Detect which cell encompasses the target text, then output its [X, Y] center coordinate. 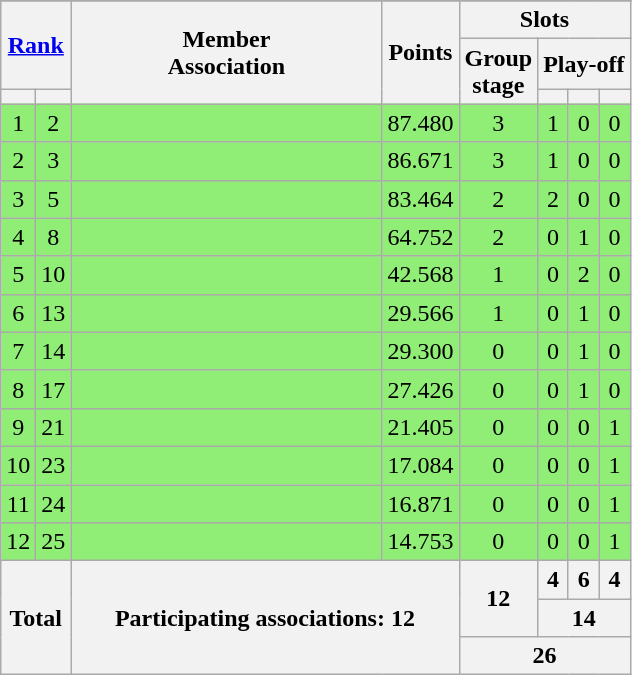
16.871 [420, 503]
Slots [544, 20]
13 [54, 313]
Groupstage [498, 72]
83.464 [420, 199]
86.671 [420, 161]
42.568 [420, 275]
29.300 [420, 351]
27.426 [420, 389]
Total [36, 618]
25 [54, 542]
17 [54, 389]
23 [54, 465]
21.405 [420, 427]
Rank [36, 45]
Points [420, 52]
21 [54, 427]
14.753 [420, 542]
17.084 [420, 465]
26 [544, 656]
MemberAssociation [226, 52]
11 [18, 503]
64.752 [420, 237]
Participating associations: 12 [265, 618]
7 [18, 351]
29.566 [420, 313]
Play-off [584, 64]
9 [18, 427]
87.480 [420, 123]
24 [54, 503]
